Locate the cell with the specified text and output its (x, y) center coordinate. 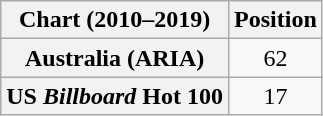
Australia (ARIA) (115, 58)
Chart (2010–2019) (115, 20)
US Billboard Hot 100 (115, 96)
17 (276, 96)
Position (276, 20)
62 (276, 58)
